Return the [X, Y] coordinate for the center point of the cell that contains the specified text.  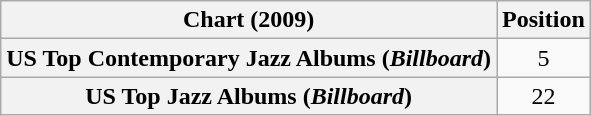
5 [544, 58]
Chart (2009) [249, 20]
Position [544, 20]
US Top Jazz Albums (Billboard) [249, 96]
US Top Contemporary Jazz Albums (Billboard) [249, 58]
22 [544, 96]
